Return the (x, y) coordinate for the center point of the cell that contains the specified text.  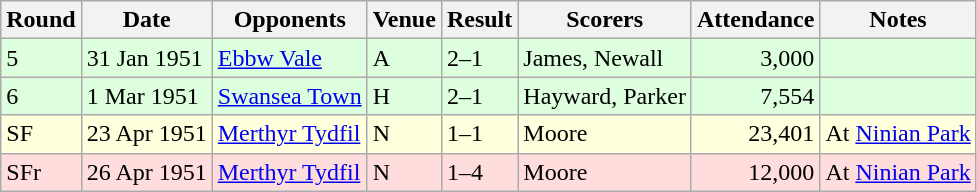
Venue (404, 20)
1–4 (479, 172)
5 (41, 58)
H (404, 96)
Round (41, 20)
SFr (41, 172)
1 Mar 1951 (146, 96)
James, Newall (605, 58)
Ebbw Vale (290, 58)
A (404, 58)
3,000 (755, 58)
Swansea Town (290, 96)
Date (146, 20)
Notes (898, 20)
1–1 (479, 134)
23,401 (755, 134)
Opponents (290, 20)
6 (41, 96)
12,000 (755, 172)
31 Jan 1951 (146, 58)
Scorers (605, 20)
7,554 (755, 96)
Hayward, Parker (605, 96)
Result (479, 20)
Attendance (755, 20)
SF (41, 134)
26 Apr 1951 (146, 172)
23 Apr 1951 (146, 134)
